Detect which cell encompasses the target text, then output its [X, Y] center coordinate. 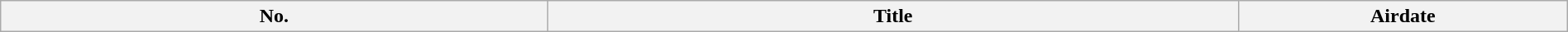
No. [275, 16]
Title [893, 16]
Airdate [1403, 16]
